Detect which cell encompasses the target text, then output its [x, y] center coordinate. 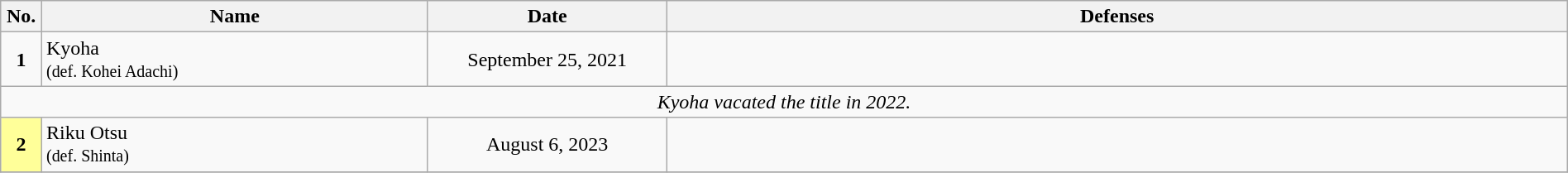
2 [22, 144]
Defenses [1116, 17]
August 6, 2023 [547, 144]
Riku Otsu (def. Shinta) [235, 144]
No. [22, 17]
Kyoha vacated the title in 2022. [784, 102]
1 [22, 60]
Name [235, 17]
Date [547, 17]
September 25, 2021 [547, 60]
Kyoha (def. Kohei Adachi) [235, 60]
